For the text-containing cell, return its midpoint in (X, Y) coordinate format. 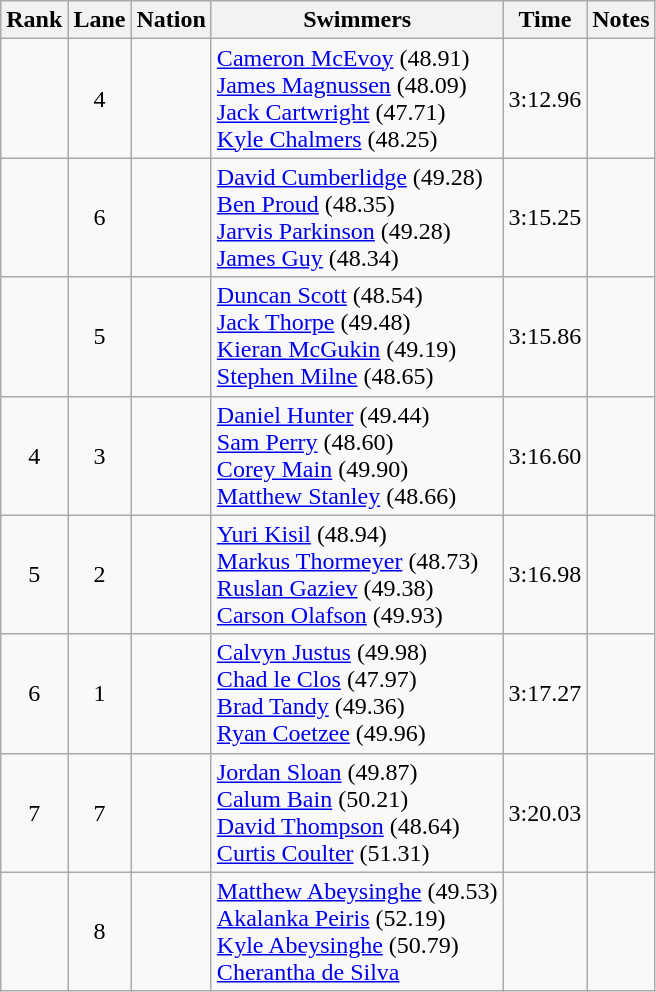
3:17.27 (545, 694)
Jordan Sloan (49.87)Calum Bain (50.21)David Thompson (48.64)Curtis Coulter (51.31) (357, 812)
3 (100, 456)
Cameron McEvoy (48.91)James Magnussen (48.09)Jack Cartwright (47.71)Kyle Chalmers (48.25) (357, 98)
Calvyn Justus (49.98)Chad le Clos (47.97)Brad Tandy (49.36)Ryan Coetzee (49.96) (357, 694)
Nation (171, 20)
Notes (621, 20)
Duncan Scott (48.54)Jack Thorpe (49.48)Kieran McGukin (49.19)Stephen Milne (48.65) (357, 336)
2 (100, 574)
Daniel Hunter (49.44)Sam Perry (48.60)Corey Main (49.90)Matthew Stanley (48.66) (357, 456)
3:15.86 (545, 336)
8 (100, 932)
David Cumberlidge (49.28)Ben Proud (48.35)Jarvis Parkinson (49.28) James Guy (48.34) (357, 218)
Matthew Abeysinghe (49.53)Akalanka Peiris (52.19)Kyle Abeysinghe (50.79)Cherantha de Silva (357, 932)
3:16.60 (545, 456)
3:12.96 (545, 98)
3:20.03 (545, 812)
3:16.98 (545, 574)
Lane (100, 20)
3:15.25 (545, 218)
Yuri Kisil (48.94)Markus Thormeyer (48.73)Ruslan Gaziev (49.38)Carson Olafson (49.93) (357, 574)
Rank (34, 20)
Time (545, 20)
1 (100, 694)
Swimmers (357, 20)
